Search for the cell housing the specified text and yield its (X, Y) center coordinate. 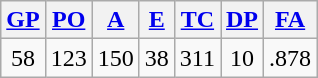
.878 (290, 58)
58 (23, 58)
A (116, 20)
10 (242, 58)
FA (290, 20)
E (156, 20)
150 (116, 58)
DP (242, 20)
TC (197, 20)
PO (68, 20)
38 (156, 58)
GP (23, 20)
311 (197, 58)
123 (68, 58)
